Find where the given text appears and provide that cell's center as [x, y] coordinate. 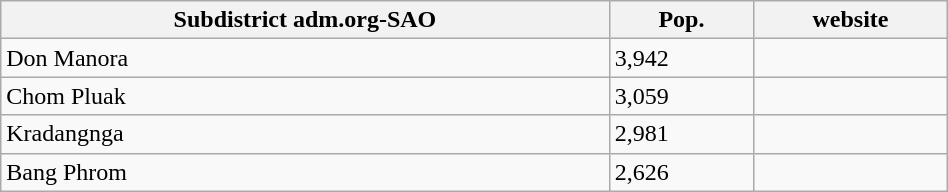
2,981 [682, 134]
website [851, 20]
3,942 [682, 58]
Kradangnga [305, 134]
Pop. [682, 20]
Bang Phrom [305, 172]
Subdistrict adm.org-SAO [305, 20]
3,059 [682, 96]
Chom Pluak [305, 96]
2,626 [682, 172]
Don Manora [305, 58]
